Search for the cell housing the specified text and yield its (X, Y) center coordinate. 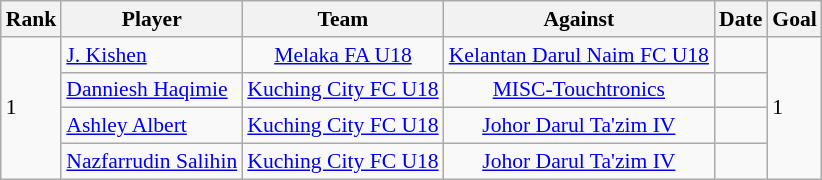
Date (740, 19)
Kelantan Darul Naim FC U18 (579, 55)
Nazfarrudin Salihin (152, 162)
Rank (32, 19)
Goal (794, 19)
J. Kishen (152, 55)
Danniesh Haqimie (152, 90)
Against (579, 19)
Player (152, 19)
Team (342, 19)
Ashley Albert (152, 126)
MISC-Touchtronics (579, 90)
Melaka FA U18 (342, 55)
